For the text-containing cell, return its midpoint in [X, Y] coordinate format. 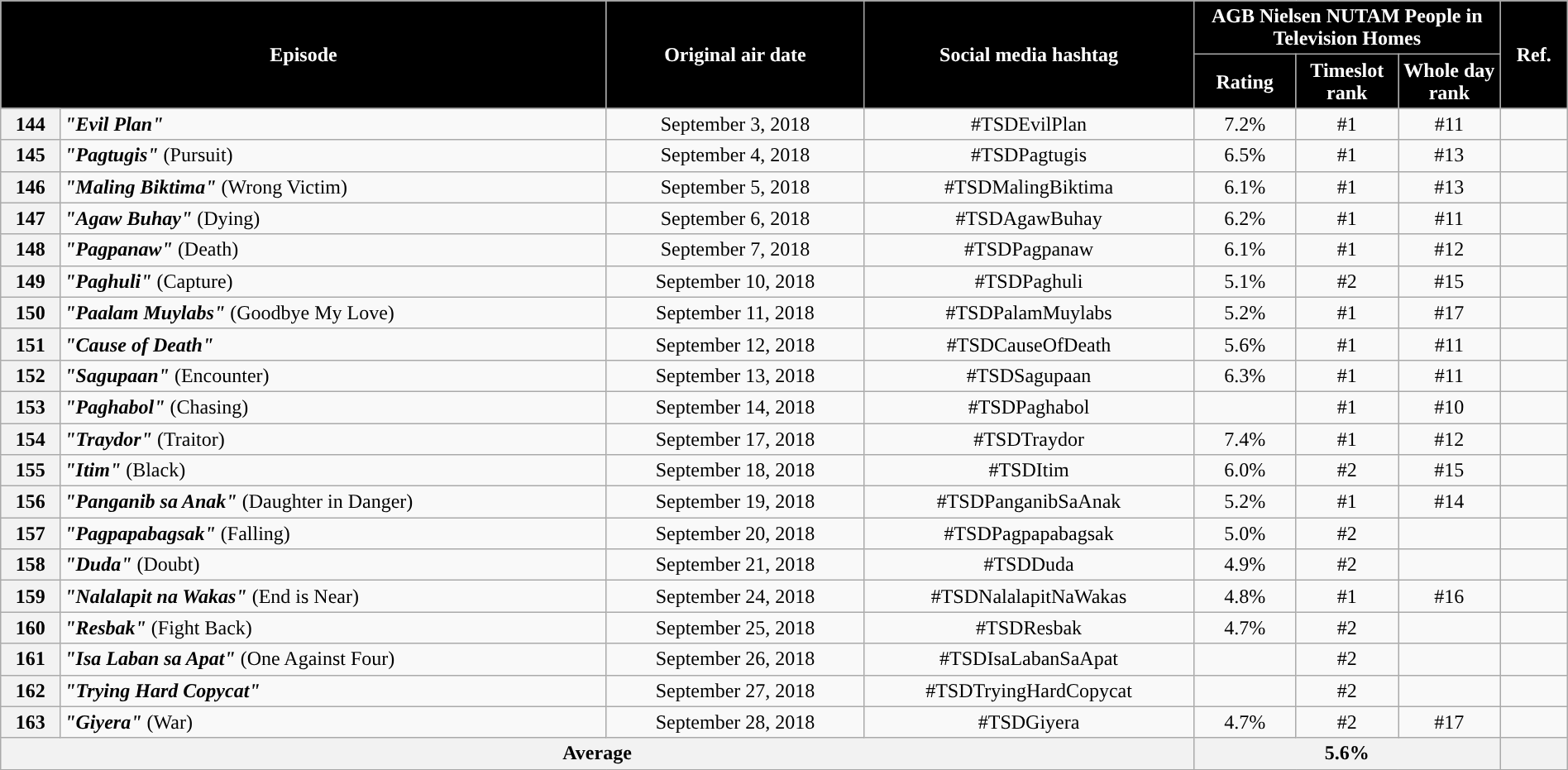
"Agaw Buhay" (Dying) [334, 218]
September 12, 2018 [734, 344]
#TSDPagpapabagsak [1029, 533]
153 [31, 407]
"Isa Laban sa Apat" (One Against Four) [334, 659]
#10 [1450, 407]
160 [31, 628]
158 [31, 565]
#14 [1450, 502]
September 10, 2018 [734, 281]
"Giyera" (War) [334, 722]
Ref. [1533, 55]
September 26, 2018 [734, 659]
Rating [1245, 81]
September 17, 2018 [734, 439]
#TSDPagpanaw [1029, 250]
September 27, 2018 [734, 691]
September 13, 2018 [734, 375]
"Sagupaan" (Encounter) [334, 375]
161 [31, 659]
"Cause of Death" [334, 344]
#TSDPalamMuylabs [1029, 313]
#TSDDuda [1029, 565]
#TSDAgawBuhay [1029, 218]
7.4% [1245, 439]
#TSDResbak [1029, 628]
"Resbak" (Fight Back) [334, 628]
September 21, 2018 [734, 565]
6.5% [1245, 155]
"Trying Hard Copycat" [334, 691]
"Pagpapabagsak" (Falling) [334, 533]
#TSDPaghabol [1029, 407]
144 [31, 124]
"Pagpanaw" (Death) [334, 250]
"Paalam Muylabs" (Goodbye My Love) [334, 313]
September 3, 2018 [734, 124]
148 [31, 250]
#TSDNalalapitNaWakas [1029, 596]
Whole dayrank [1450, 81]
7.2% [1245, 124]
#TSDEvilPlan [1029, 124]
September 25, 2018 [734, 628]
6.2% [1245, 218]
150 [31, 313]
Original air date [734, 55]
"Itim" (Black) [334, 471]
September 6, 2018 [734, 218]
#TSDTraydor [1029, 439]
#TSDPagtugis [1029, 155]
146 [31, 187]
"Panganib sa Anak" (Daughter in Danger) [334, 502]
5.1% [1245, 281]
#TSDTryingHardCopycat [1029, 691]
6.3% [1245, 375]
6.0% [1245, 471]
4.9% [1245, 565]
145 [31, 155]
"Paghabol" (Chasing) [334, 407]
#TSDIsaLabanSaApat [1029, 659]
#16 [1450, 596]
Episode [304, 55]
September 4, 2018 [734, 155]
#TSDPanganibSaAnak [1029, 502]
September 19, 2018 [734, 502]
Timeslotrank [1347, 81]
157 [31, 533]
"Traydor" (Traitor) [334, 439]
#TSDCauseOfDeath [1029, 344]
"Nalalapit na Wakas" (End is Near) [334, 596]
156 [31, 502]
September 28, 2018 [734, 722]
September 5, 2018 [734, 187]
151 [31, 344]
#TSDItim [1029, 471]
September 11, 2018 [734, 313]
#TSDMalingBiktima [1029, 187]
4.8% [1245, 596]
5.0% [1245, 533]
September 20, 2018 [734, 533]
AGB Nielsen NUTAM People in Television Homes [1346, 28]
September 18, 2018 [734, 471]
Social media hashtag [1029, 55]
155 [31, 471]
"Pagtugis" (Pursuit) [334, 155]
September 7, 2018 [734, 250]
"Duda" (Doubt) [334, 565]
Average [597, 753]
152 [31, 375]
#TSDSagupaan [1029, 375]
"Maling Biktima" (Wrong Victim) [334, 187]
159 [31, 596]
September 14, 2018 [734, 407]
"Evil Plan" [334, 124]
162 [31, 691]
163 [31, 722]
September 24, 2018 [734, 596]
149 [31, 281]
#TSDGiyera [1029, 722]
154 [31, 439]
#TSDPaghuli [1029, 281]
"Paghuli" (Capture) [334, 281]
147 [31, 218]
